Search for the cell housing the specified text and yield its [x, y] center coordinate. 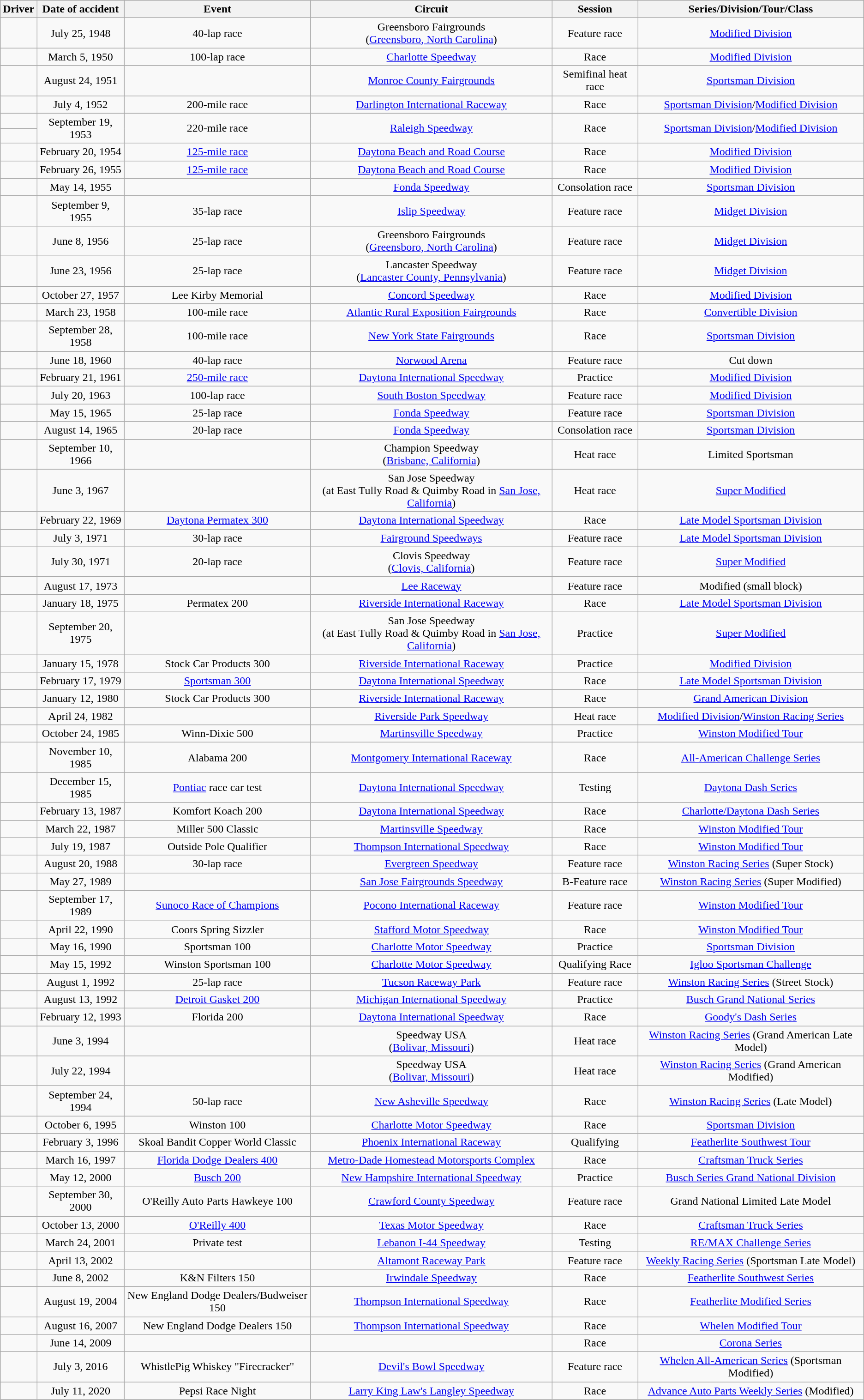
250-mile race [217, 378]
July 25, 1948 [80, 33]
Winston Racing Series (Street Stock) [751, 982]
Sportsman 300 [217, 681]
Winston Racing Series (Late Model) [751, 1101]
June 8, 1956 [80, 241]
K&N Filters 150 [217, 1278]
Whelen All-American Series (Sportsman Modified) [751, 1367]
220-mile race [217, 128]
February 12, 1993 [80, 1017]
February 17, 1979 [80, 681]
July 3, 2016 [80, 1367]
January 18, 1975 [80, 603]
November 10, 1985 [80, 757]
September 20, 1975 [80, 633]
August 20, 1988 [80, 864]
Skoal Bandit Copper World Classic [217, 1142]
Fairground Speedways [432, 538]
March 23, 1958 [80, 313]
Permatex 200 [217, 603]
February 22, 1969 [80, 520]
Featherlite Southwest Series [751, 1278]
July 22, 1994 [80, 1071]
August 13, 1992 [80, 1000]
Irwindale Speedway [432, 1278]
New York State Fairgrounds [432, 336]
Winston Racing Series (Grand American Modified) [751, 1071]
Weekly Racing Series (Sportsman Late Model) [751, 1260]
Pocono International Raceway [432, 905]
July 19, 1987 [80, 846]
Private test [217, 1243]
September 24, 1994 [80, 1101]
Sportsman 100 [217, 947]
October 6, 1995 [80, 1125]
All-American Challenge Series [751, 757]
Michigan International Speedway [432, 1000]
Qualifying Race [594, 964]
June 8, 2002 [80, 1278]
May 16, 1990 [80, 947]
Coors Spring Sizzler [217, 929]
Modified Division/Winston Racing Series [751, 716]
Tucson Raceway Park [432, 982]
Cut down [751, 360]
Charlotte Speedway [432, 57]
March 22, 1987 [80, 829]
WhistlePig Whiskey "Firecracker" [217, 1367]
July 11, 2020 [80, 1391]
Pontiac race car test [217, 788]
March 5, 1950 [80, 57]
B-Feature race [594, 881]
April 24, 1982 [80, 716]
Advance Auto Parts Weekly Series (Modified) [751, 1391]
Monroe County Fairgrounds [432, 80]
O'Reilly Auto Parts Hawkeye 100 [217, 1201]
New England Dodge Dealers 150 [217, 1326]
Grand American Division [751, 699]
Florida Dodge Dealers 400 [217, 1160]
Winston Racing Series (Grand American Late Model) [751, 1041]
Pepsi Race Night [217, 1391]
Lebanon I-44 Speedway [432, 1243]
October 24, 1985 [80, 734]
Convertible Division [751, 313]
Crawford County Speedway [432, 1201]
December 15, 1985 [80, 788]
Raleigh Speedway [432, 128]
Goody's Dash Series [751, 1017]
September 30, 2000 [80, 1201]
Montgomery International Raceway [432, 757]
Florida 200 [217, 1017]
35-lap race [217, 211]
Texas Motor Speedway [432, 1225]
Stafford Motor Speedway [432, 929]
50-lap race [217, 1101]
Devil's Bowl Speedway [432, 1367]
Series/Division/Tour/Class [751, 9]
Daytona Permatex 300 [217, 520]
April 22, 1990 [80, 929]
March 24, 2001 [80, 1243]
Islip Speedway [432, 211]
July 4, 1952 [80, 104]
February 3, 1996 [80, 1142]
Lancaster Speedway(Lancaster County, Pennsylvania) [432, 271]
February 21, 1961 [80, 378]
September 19, 1953 [80, 128]
Daytona Dash Series [751, 788]
July 3, 1971 [80, 538]
August 24, 1951 [80, 80]
Featherlite Modified Series [751, 1301]
May 27, 1989 [80, 881]
Concord Speedway [432, 295]
July 20, 1963 [80, 395]
October 27, 1957 [80, 295]
Driver [18, 9]
September 17, 1989 [80, 905]
Winston Sportsman 100 [217, 964]
Winn-Dixie 500 [217, 734]
June 23, 1956 [80, 271]
August 17, 1973 [80, 585]
New Hampshire International Speedway [432, 1177]
Winston 100 [217, 1125]
Evergreen Speedway [432, 864]
Phoenix International Raceway [432, 1142]
Miller 500 Classic [217, 829]
O'Reilly 400 [217, 1225]
Lee Raceway [432, 585]
Riverside Park Speedway [432, 716]
Circuit [432, 9]
Larry King Law's Langley Speedway [432, 1391]
New England Dodge Dealers/Budweiser 150 [217, 1301]
Busch 200 [217, 1177]
Corona Series [751, 1343]
Champion Speedway(Brisbane, California) [432, 454]
April 13, 2002 [80, 1260]
Lee Kirby Memorial [217, 295]
200-mile race [217, 104]
RE/MAX Challenge Series [751, 1243]
Winston Racing Series (Super Stock) [751, 864]
June 3, 1994 [80, 1041]
Date of accident [80, 9]
San Jose Fairgrounds Speedway [432, 881]
September 9, 1955 [80, 211]
May 12, 2000 [80, 1177]
Darlington International Raceway [432, 104]
Busch Series Grand National Division [751, 1177]
Komfort Koach 200 [217, 811]
February 13, 1987 [80, 811]
Qualifying [594, 1142]
Event [217, 9]
Busch Grand National Series [751, 1000]
Session [594, 9]
Detroit Gasket 200 [217, 1000]
Charlotte/Daytona Dash Series [751, 811]
Alabama 200 [217, 757]
August 14, 1965 [80, 430]
Clovis Speedway(Clovis, California) [432, 561]
Atlantic Rural Exposition Fairgrounds [432, 313]
August 16, 2007 [80, 1326]
January 12, 1980 [80, 699]
June 14, 2009 [80, 1343]
August 1, 1992 [80, 982]
May 14, 1955 [80, 187]
March 16, 1997 [80, 1160]
Metro-Dade Homestead Motorsports Complex [432, 1160]
May 15, 1965 [80, 413]
Outside Pole Qualifier [217, 846]
May 15, 1992 [80, 964]
September 28, 1958 [80, 336]
Winston Racing Series (Super Modified) [751, 881]
Modified (small block) [751, 585]
South Boston Speedway [432, 395]
February 20, 1954 [80, 152]
July 30, 1971 [80, 561]
Norwood Arena [432, 360]
Whelen Modified Tour [751, 1326]
June 18, 1960 [80, 360]
Featherlite Southwest Tour [751, 1142]
January 15, 1978 [80, 664]
February 26, 1955 [80, 169]
Altamont Raceway Park [432, 1260]
Sunoco Race of Champions [217, 905]
Grand National Limited Late Model [751, 1201]
August 19, 2004 [80, 1301]
Igloo Sportsman Challenge [751, 964]
June 3, 1967 [80, 490]
Semifinal heat race [594, 80]
Limited Sportsman [751, 454]
September 10, 1966 [80, 454]
October 13, 2000 [80, 1225]
New Asheville Speedway [432, 1101]
